Search for the cell housing the specified text and yield its (X, Y) center coordinate. 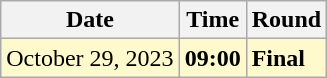
October 29, 2023 (90, 58)
Final (286, 58)
Round (286, 20)
Time (212, 20)
Date (90, 20)
09:00 (212, 58)
